Return the (x, y) coordinate for the center point of the cell that contains the specified text.  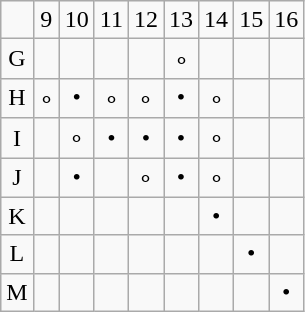
K (17, 216)
16 (286, 20)
10 (76, 20)
G (17, 59)
14 (216, 20)
12 (146, 20)
13 (182, 20)
L (17, 254)
J (17, 178)
15 (252, 20)
I (17, 138)
11 (111, 20)
H (17, 98)
M (17, 292)
9 (46, 20)
